Provide the (x, y) coordinate of the cell's center where the given text is located.  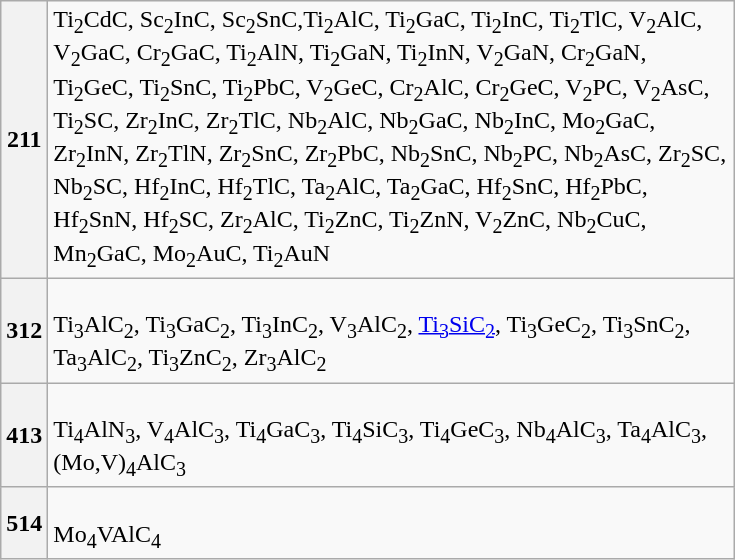
Mo4VAlC4 (391, 522)
312 (24, 330)
514 (24, 522)
211 (24, 140)
413 (24, 436)
Ti3AlC2, Ti3GaC2, Ti3InC2, V3AlC2, Ti3SiC2, Ti3GeC2, Ti3SnC2, Ta3AlC2, Ti3ZnC2, Zr3AlC2 (391, 330)
Ti4AlN3, V4AlC3, Ti4GaC3, Ti4SiC3, Ti4GeC3, Nb4AlC3, Ta4AlC3, (Mo,V)4AlC3 (391, 436)
